Find where the given text appears and provide that cell's center as [x, y] coordinate. 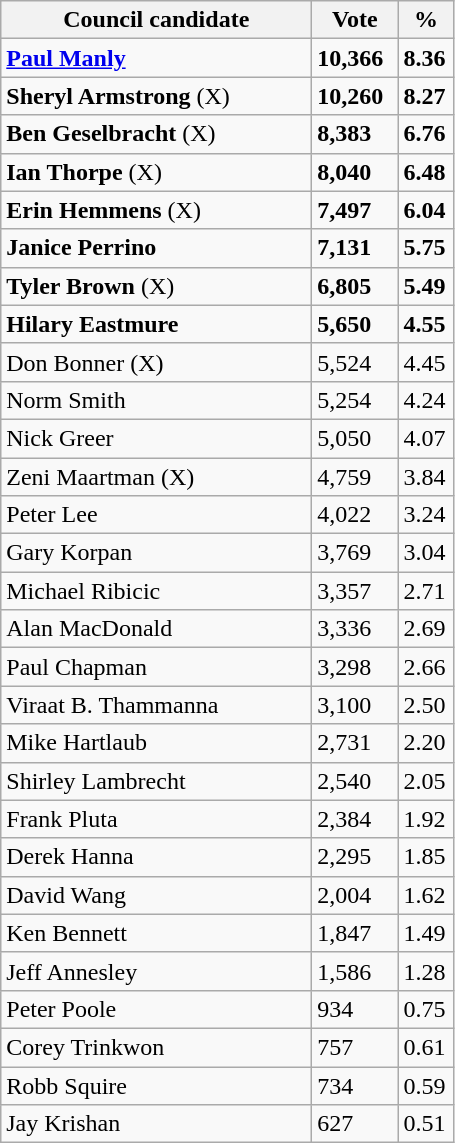
8.27 [426, 96]
1.28 [426, 971]
Norm Smith [156, 400]
1,847 [355, 933]
Don Bonner (X) [156, 362]
8.36 [426, 58]
Sheryl Armstrong (X) [156, 96]
5.49 [426, 286]
6,805 [355, 286]
2,731 [355, 743]
5,650 [355, 324]
Jay Krishan [156, 1124]
Peter Poole [156, 1009]
Ken Bennett [156, 933]
Mike Hartlaub [156, 743]
2,295 [355, 857]
Corey Trinkwon [156, 1047]
4.55 [426, 324]
4,759 [355, 477]
Viraat B. Thammanna [156, 705]
Michael Ribicic [156, 591]
0.59 [426, 1085]
757 [355, 1047]
2.20 [426, 743]
Council candidate [156, 20]
3.04 [426, 553]
3,769 [355, 553]
Paul Manly [156, 58]
627 [355, 1124]
8,040 [355, 172]
5,254 [355, 400]
Tyler Brown (X) [156, 286]
0.61 [426, 1047]
734 [355, 1085]
1,586 [355, 971]
2.05 [426, 781]
10,260 [355, 96]
Janice Perrino [156, 248]
2,540 [355, 781]
Shirley Lambrecht [156, 781]
Gary Korpan [156, 553]
934 [355, 1009]
7,497 [355, 210]
2.66 [426, 667]
Erin Hemmens (X) [156, 210]
5,524 [355, 362]
Hilary Eastmure [156, 324]
Paul Chapman [156, 667]
Vote [355, 20]
0.75 [426, 1009]
1.85 [426, 857]
Zeni Maartman (X) [156, 477]
Derek Hanna [156, 857]
4.24 [426, 400]
2.69 [426, 629]
0.51 [426, 1124]
2,384 [355, 819]
2.71 [426, 591]
Nick Greer [156, 438]
6.48 [426, 172]
1.92 [426, 819]
3.84 [426, 477]
David Wang [156, 895]
Ben Geselbracht (X) [156, 134]
3,336 [355, 629]
10,366 [355, 58]
4.07 [426, 438]
5.75 [426, 248]
1.62 [426, 895]
3,100 [355, 705]
Ian Thorpe (X) [156, 172]
8,383 [355, 134]
Robb Squire [156, 1085]
5,050 [355, 438]
7,131 [355, 248]
2.50 [426, 705]
2,004 [355, 895]
3.24 [426, 515]
Jeff Annesley [156, 971]
Frank Pluta [156, 819]
Alan MacDonald [156, 629]
% [426, 20]
3,298 [355, 667]
6.76 [426, 134]
1.49 [426, 933]
4.45 [426, 362]
6.04 [426, 210]
3,357 [355, 591]
4,022 [355, 515]
Peter Lee [156, 515]
